Detect which cell encompasses the target text, then output its [x, y] center coordinate. 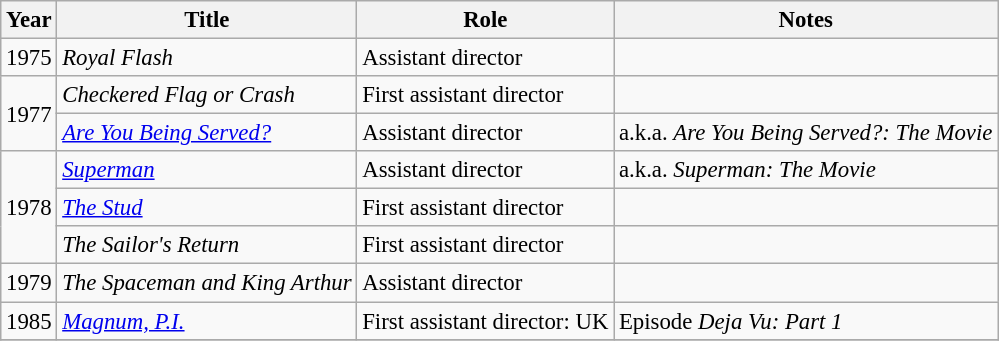
Title [207, 20]
Year [29, 20]
1978 [29, 208]
Checkered Flag or Crash [207, 95]
1977 [29, 114]
Notes [806, 20]
Episode Deja Vu: Part 1 [806, 321]
1985 [29, 321]
1975 [29, 58]
a.k.a. Are You Being Served?: The Movie [806, 133]
The Sailor's Return [207, 245]
Royal Flash [207, 58]
The Stud [207, 208]
Are You Being Served? [207, 133]
First assistant director: UK [486, 321]
Role [486, 20]
The Spaceman and King Arthur [207, 283]
Magnum, P.I. [207, 321]
Superman [207, 170]
1979 [29, 283]
a.k.a. Superman: The Movie [806, 170]
